Identify which cell holds the provided text, then report its (X, Y) central coordinate. 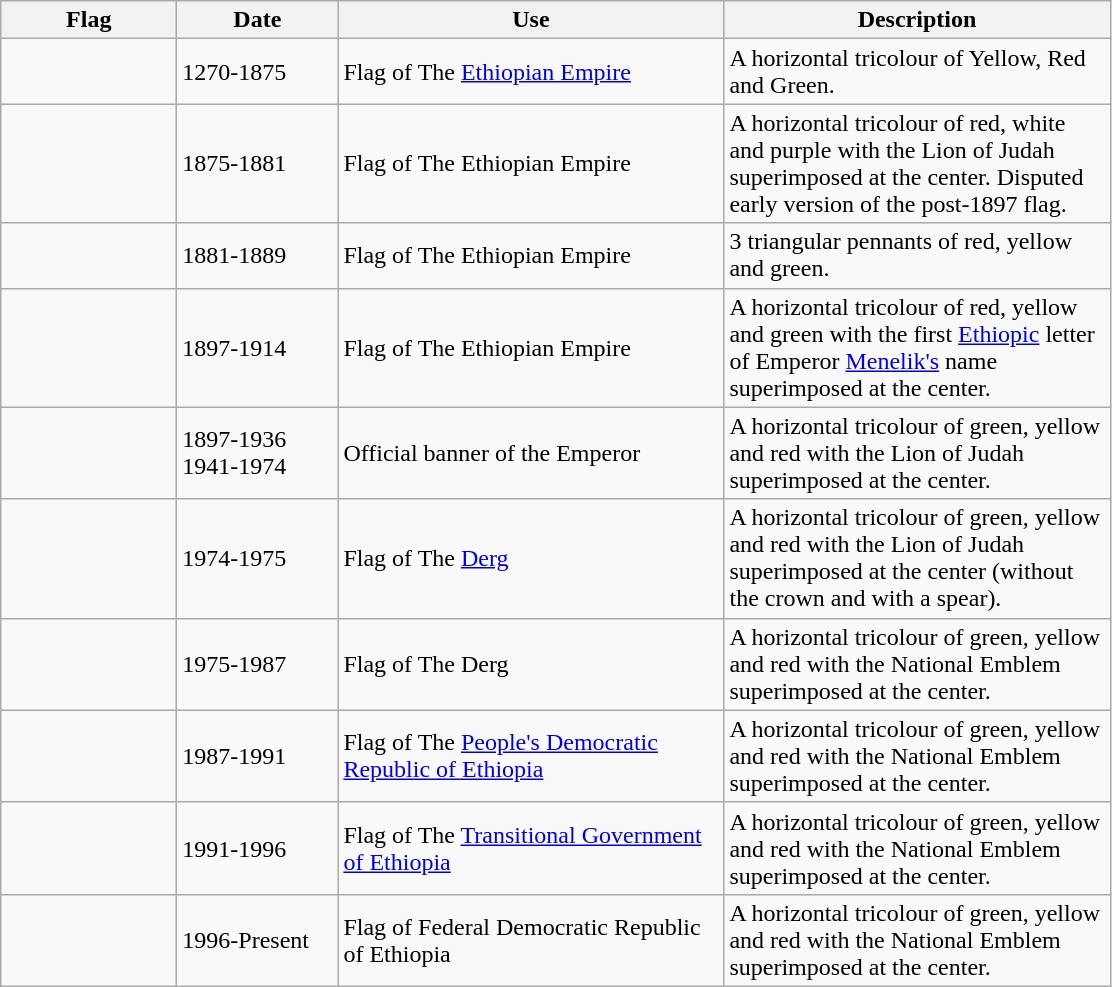
Flag (89, 20)
Use (531, 20)
A horizontal tricolour of green, yellow and red with the Lion of Judah superimposed at the center (without the crown and with a spear). (917, 558)
Flag of Federal Democratic Republic of Ethiopia (531, 940)
1987-1991 (258, 756)
1270-1875 (258, 72)
Date (258, 20)
1875-1881 (258, 164)
1897-19361941-1974 (258, 453)
Description (917, 20)
Flag of The Transitional Government of Ethiopia (531, 848)
1881-1889 (258, 256)
1996-Present (258, 940)
1975-1987 (258, 664)
A horizontal tricolour of Yellow, Red and Green. (917, 72)
1897-1914 (258, 348)
3 triangular pennants of red, yellow and green. (917, 256)
A horizontal tricolour of red, white and purple with the Lion of Judah superimposed at the center. Disputed early version of the post-1897 flag. (917, 164)
1991-1996 (258, 848)
Official banner of the Emperor (531, 453)
1974-1975 (258, 558)
Flag of The People's Democratic Republic of Ethiopia (531, 756)
A horizontal tricolour of green, yellow and red with the Lion of Judah superimposed at the center. (917, 453)
A horizontal tricolour of red, yellow and green with the first Ethiopic letter of Emperor Menelik's name superimposed at the center. (917, 348)
